Capture the cell that displays the provided text and extract its (X, Y) central coordinate. 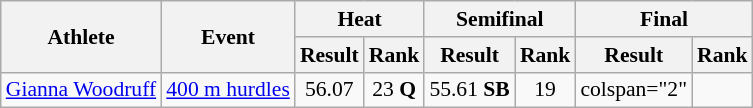
Event (228, 36)
23 Q (394, 90)
19 (546, 90)
Semifinal (500, 19)
Gianna Woodruff (81, 90)
Athlete (81, 36)
colspan="2" (634, 90)
55.61 SB (470, 90)
Heat (360, 19)
56.07 (330, 90)
Final (664, 19)
400 m hurdles (228, 90)
